Return (x, y) of the center of cell containing provided text 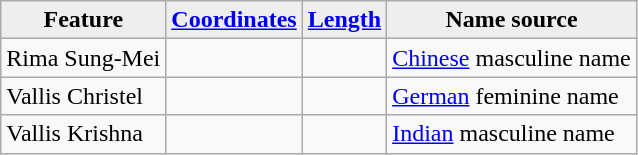
Indian masculine name (512, 134)
Coordinates (234, 20)
Feature (84, 20)
Length (344, 20)
Vallis Krishna (84, 134)
Name source (512, 20)
Chinese masculine name (512, 58)
Rima Sung-Mei (84, 58)
German feminine name (512, 96)
Vallis Christel (84, 96)
